Identify which cell holds the provided text, then report its (x, y) central coordinate. 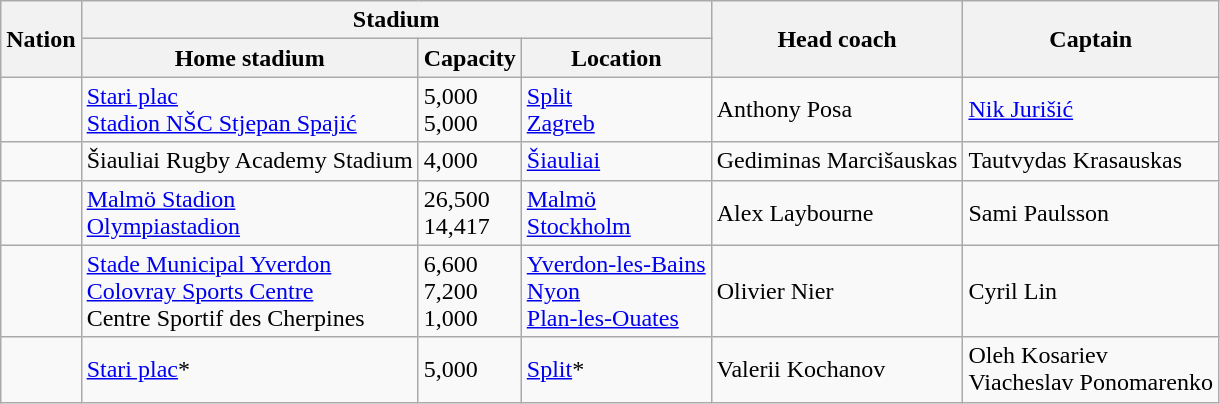
5,000 (470, 370)
26,500 14,417 (470, 212)
Yverdon-les-Bains Nyon Plan-les-Ouates (616, 291)
5,000 5,000 (470, 110)
6,600 7,200 1,000 (470, 291)
Valerii Kochanov (837, 370)
Cyril Lin (1091, 291)
Olivier Nier (837, 291)
Split* (616, 370)
Nik Jurišić (1091, 110)
Stadium (396, 20)
4,000 (470, 161)
Malmö Stadion Olympiastadion (250, 212)
Split Zagreb (616, 110)
Alex Laybourne (837, 212)
Šiauliai Rugby Academy Stadium (250, 161)
Captain (1091, 39)
Sami Paulsson (1091, 212)
Nation (41, 39)
Capacity (470, 58)
Šiauliai (616, 161)
Stade Municipal Yverdon Colovray Sports Centre Centre Sportif des Cherpines (250, 291)
Oleh KosarievViacheslav Ponomarenko (1091, 370)
Anthony Posa (837, 110)
Gediminas Marcišauskas (837, 161)
Stari plac Stadion NŠC Stjepan Spajić (250, 110)
Tautvydas Krasauskas (1091, 161)
Malmö Stockholm (616, 212)
Location (616, 58)
Home stadium (250, 58)
Stari plac* (250, 370)
Head coach (837, 39)
